From the cell containing the given text, extract its center point as [x, y] coordinate. 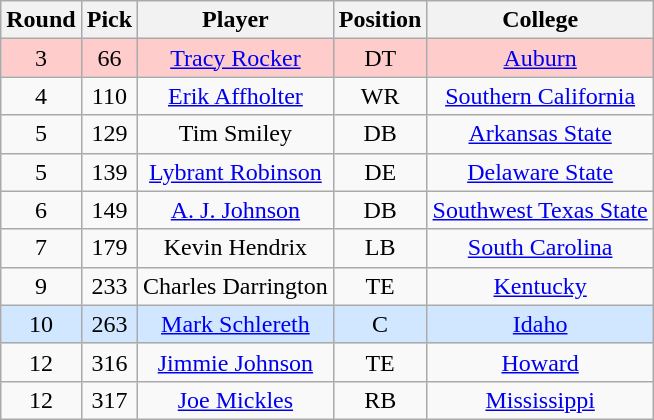
Charles Darrington [236, 286]
Pick [109, 20]
RB [380, 400]
LB [380, 248]
C [380, 324]
Auburn [540, 58]
A. J. Johnson [236, 210]
Tim Smiley [236, 134]
Kentucky [540, 286]
DT [380, 58]
317 [109, 400]
South Carolina [540, 248]
Round [41, 20]
DE [380, 172]
263 [109, 324]
9 [41, 286]
Howard [540, 362]
66 [109, 58]
4 [41, 96]
Southern California [540, 96]
Player [236, 20]
Arkansas State [540, 134]
3 [41, 58]
129 [109, 134]
Southwest Texas State [540, 210]
Kevin Hendrix [236, 248]
WR [380, 96]
College [540, 20]
Lybrant Robinson [236, 172]
Position [380, 20]
139 [109, 172]
Delaware State [540, 172]
Joe Mickles [236, 400]
Tracy Rocker [236, 58]
10 [41, 324]
Idaho [540, 324]
179 [109, 248]
Jimmie Johnson [236, 362]
Erik Affholter [236, 96]
233 [109, 286]
7 [41, 248]
149 [109, 210]
Mark Schlereth [236, 324]
110 [109, 96]
316 [109, 362]
Mississippi [540, 400]
6 [41, 210]
